Find where the given text appears and provide that cell's center as [x, y] coordinate. 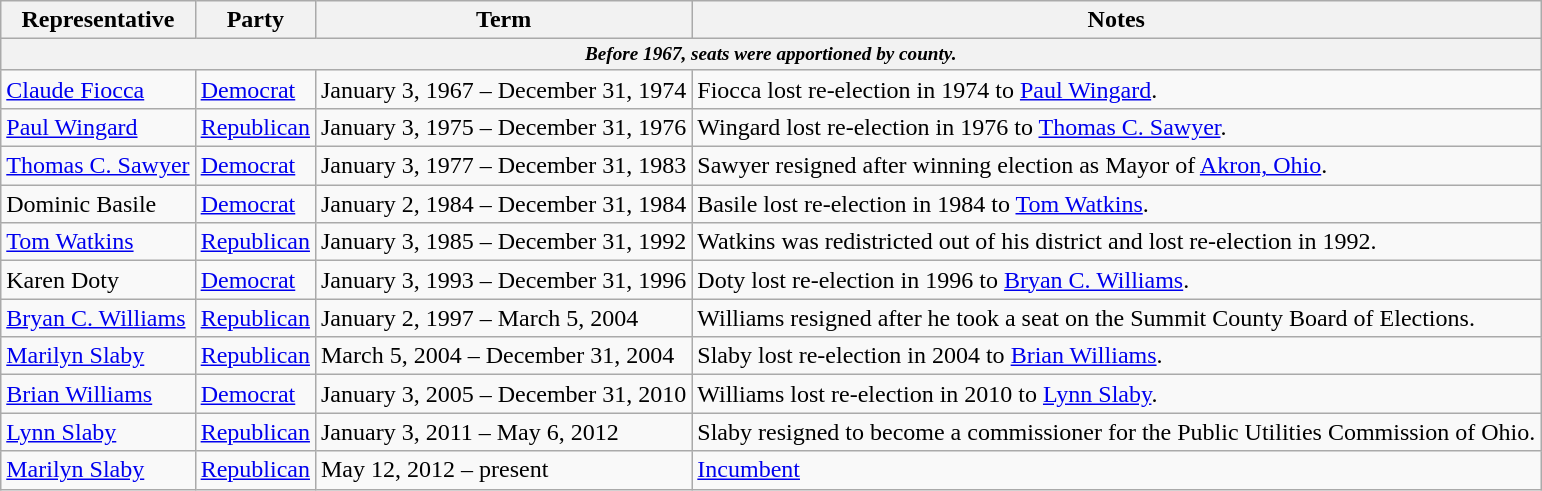
Party [255, 20]
Claude Fiocca [98, 89]
Williams resigned after he took a seat on the Summit County Board of Elections. [1116, 318]
Lynn Slaby [98, 432]
January 3, 1985 – December 31, 1992 [503, 242]
January 3, 2011 – May 6, 2012 [503, 432]
Before 1967, seats were apportioned by county. [771, 55]
Sawyer resigned after winning election as Mayor of Akron, Ohio. [1116, 166]
Bryan C. Williams [98, 318]
January 3, 1967 – December 31, 1974 [503, 89]
Thomas C. Sawyer [98, 166]
May 12, 2012 – present [503, 470]
Fiocca lost re-election in 1974 to Paul Wingard. [1116, 89]
January 3, 1975 – December 31, 1976 [503, 128]
Tom Watkins [98, 242]
Incumbent [1116, 470]
Paul Wingard [98, 128]
Watkins was redistricted out of his district and lost re-election in 1992. [1116, 242]
Basile lost re-election in 1984 to Tom Watkins. [1116, 204]
Brian Williams [98, 394]
Doty lost re-election in 1996 to Bryan C. Williams. [1116, 280]
Karen Doty [98, 280]
January 3, 1993 – December 31, 1996 [503, 280]
January 3, 1977 – December 31, 1983 [503, 166]
Representative [98, 20]
Notes [1116, 20]
January 2, 1997 – March 5, 2004 [503, 318]
March 5, 2004 – December 31, 2004 [503, 356]
Term [503, 20]
Wingard lost re-election in 1976 to Thomas C. Sawyer. [1116, 128]
Slaby lost re-election in 2004 to Brian Williams. [1116, 356]
Williams lost re-election in 2010 to Lynn Slaby. [1116, 394]
Dominic Basile [98, 204]
Slaby resigned to become a commissioner for the Public Utilities Commission of Ohio. [1116, 432]
January 2, 1984 – December 31, 1984 [503, 204]
January 3, 2005 – December 31, 2010 [503, 394]
